Pinpoint the cell where the given text exists, returning its [X, Y] midpoint coordinate. 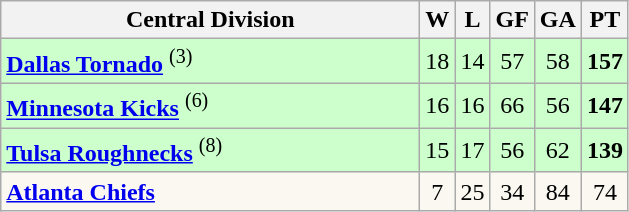
18 [438, 62]
7 [438, 191]
34 [512, 191]
66 [512, 106]
147 [604, 106]
62 [558, 150]
Atlanta Chiefs [210, 191]
GA [558, 20]
25 [472, 191]
GF [512, 20]
74 [604, 191]
Minnesota Kicks (6) [210, 106]
Central Division [210, 20]
57 [512, 62]
15 [438, 150]
L [472, 20]
Dallas Tornado (3) [210, 62]
139 [604, 150]
Tulsa Roughnecks (8) [210, 150]
PT [604, 20]
14 [472, 62]
58 [558, 62]
W [438, 20]
157 [604, 62]
84 [558, 191]
17 [472, 150]
